Output the [X, Y] coordinate of the center of the cell containing the given text.  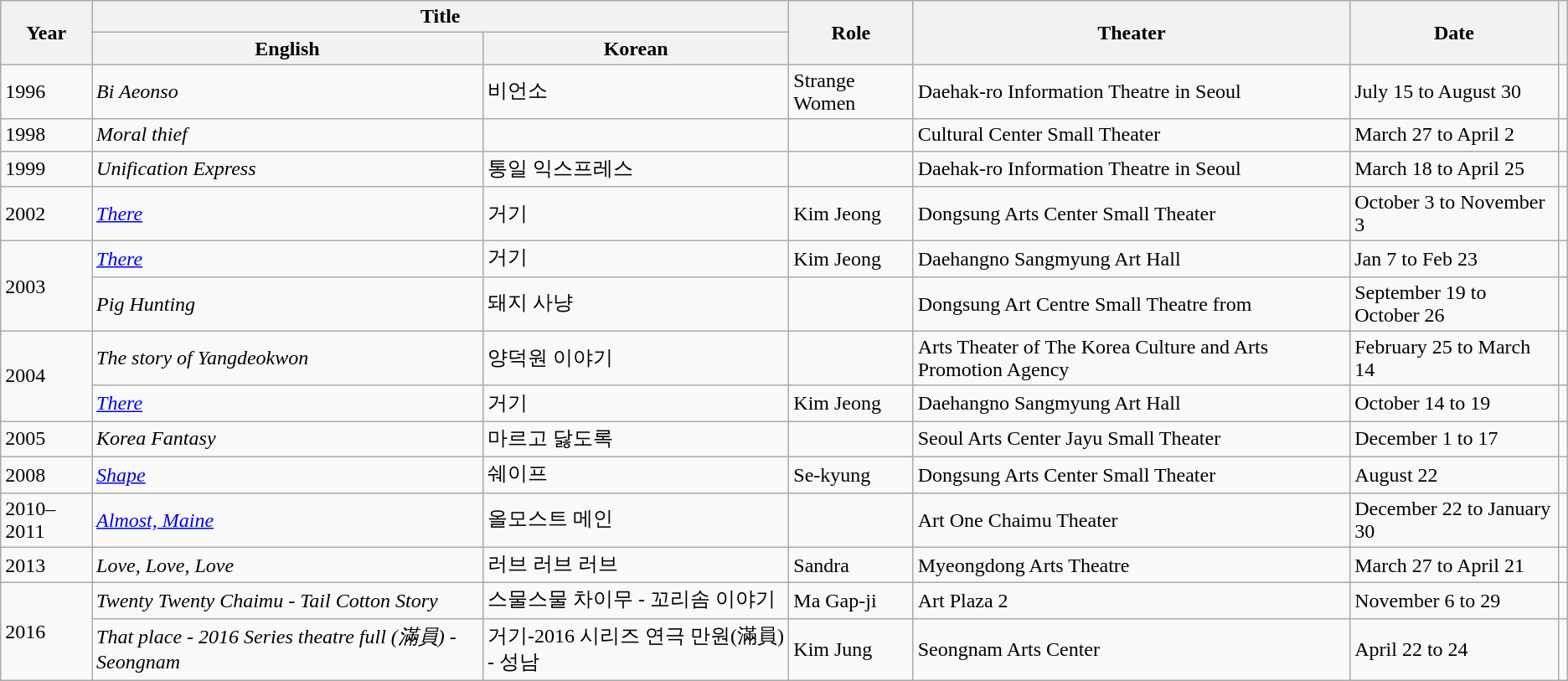
Jan 7 to Feb 23 [1454, 260]
December 1 to 17 [1454, 439]
Strange Women [851, 92]
April 22 to 24 [1454, 649]
Kim Jung [851, 649]
2005 [47, 439]
Korea Fantasy [288, 439]
Se-kyung [851, 474]
November 6 to 29 [1454, 601]
Date [1454, 33]
December 22 to January 30 [1454, 519]
Korean [635, 49]
2010–2011 [47, 519]
올모스트 메인 [635, 519]
Seoul Arts Center Jayu Small Theater [1132, 439]
That place - 2016 Series theatre full (滿員) - Seongnam [288, 649]
거기-2016 시리즈 연극 만원(滿員) - 성남 [635, 649]
March 18 to April 25 [1454, 169]
Cultural Center Small Theater [1132, 135]
1996 [47, 92]
2002 [47, 214]
Art One Chaimu Theater [1132, 519]
비언소 [635, 92]
Arts Theater of The Korea Culture and Arts Promotion Agency [1132, 359]
2008 [47, 474]
Moral thief [288, 135]
Almost, Maine [288, 519]
September 19 to October 26 [1454, 303]
Ma Gap-ji [851, 601]
2013 [47, 565]
Myeongdong Arts Theatre [1132, 565]
Theater [1132, 33]
Twenty Twenty Chaimu - Tail Cotton Story [288, 601]
Bi Aeonso [288, 92]
Shape [288, 474]
Sandra [851, 565]
Love, Love, Love [288, 565]
October 14 to 19 [1454, 404]
English [288, 49]
March 27 to April 21 [1454, 565]
The story of Yangdeokwon [288, 359]
August 22 [1454, 474]
Role [851, 33]
Year [47, 33]
March 27 to April 2 [1454, 135]
Seongnam Arts Center [1132, 649]
2016 [47, 632]
Dongsung Art Centre Small Theatre from [1132, 303]
October 3 to November 3 [1454, 214]
스물스물 차이무 - 꼬리솜 이야기 [635, 601]
1999 [47, 169]
쉐이프 [635, 474]
July 15 to August 30 [1454, 92]
Pig Hunting [288, 303]
돼지 사냥 [635, 303]
양덕원 이야기 [635, 359]
February 25 to March 14 [1454, 359]
통일 익스프레스 [635, 169]
Art Plaza 2 [1132, 601]
Unification Express [288, 169]
2004 [47, 376]
마르고 닳도록 [635, 439]
2003 [47, 286]
러브 러브 러브 [635, 565]
Title [441, 17]
1998 [47, 135]
